Locate the cell with the specified text and output its (X, Y) center coordinate. 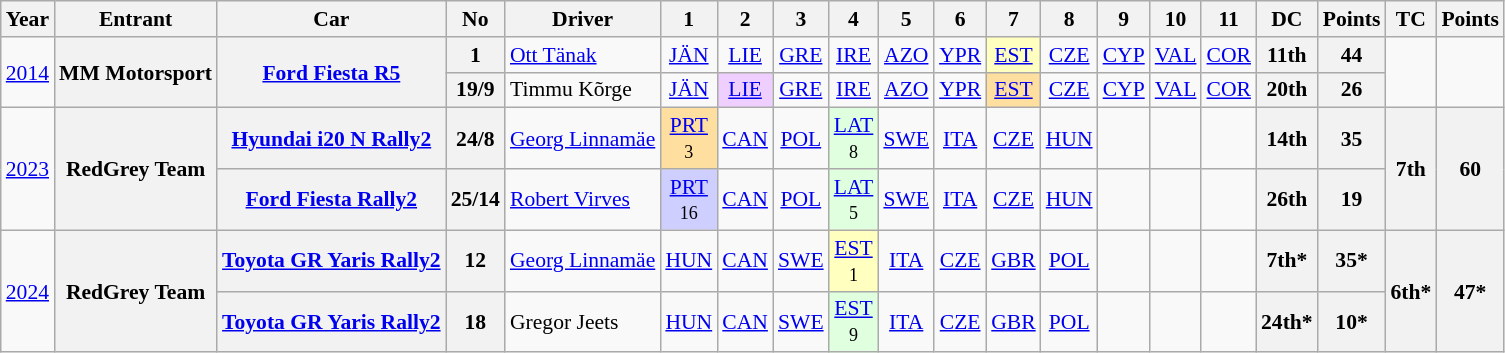
7 (1014, 19)
9 (1124, 19)
Hyundai i20 N Rally2 (332, 138)
18 (476, 322)
60 (1470, 169)
8 (1070, 19)
19 (1352, 200)
EST1 (854, 260)
Gregor Jeets (582, 322)
3 (801, 19)
TC (1410, 19)
6 (960, 19)
PRT16 (688, 200)
7th (1410, 169)
26th (1287, 200)
24th* (1287, 322)
19/9 (476, 90)
11th (1287, 55)
2 (745, 19)
LAT5 (854, 200)
47* (1470, 291)
4 (854, 19)
Car (332, 19)
Timmu Kõrge (582, 90)
Robert Virves (582, 200)
Entrant (136, 19)
5 (906, 19)
2023 (28, 169)
MM Motorsport (136, 72)
Year (28, 19)
6th* (1410, 291)
2014 (28, 72)
7th* (1287, 260)
12 (476, 260)
10* (1352, 322)
24/8 (476, 138)
44 (1352, 55)
DC (1287, 19)
11 (1228, 19)
35* (1352, 260)
Ford Fiesta Rally2 (332, 200)
10 (1176, 19)
PRT3 (688, 138)
EST9 (854, 322)
LAT8 (854, 138)
26 (1352, 90)
Ott Tänak (582, 55)
25/14 (476, 200)
Driver (582, 19)
20th (1287, 90)
35 (1352, 138)
Ford Fiesta R5 (332, 72)
14th (1287, 138)
2024 (28, 291)
No (476, 19)
